Identify which cell holds the provided text, then report its (X, Y) central coordinate. 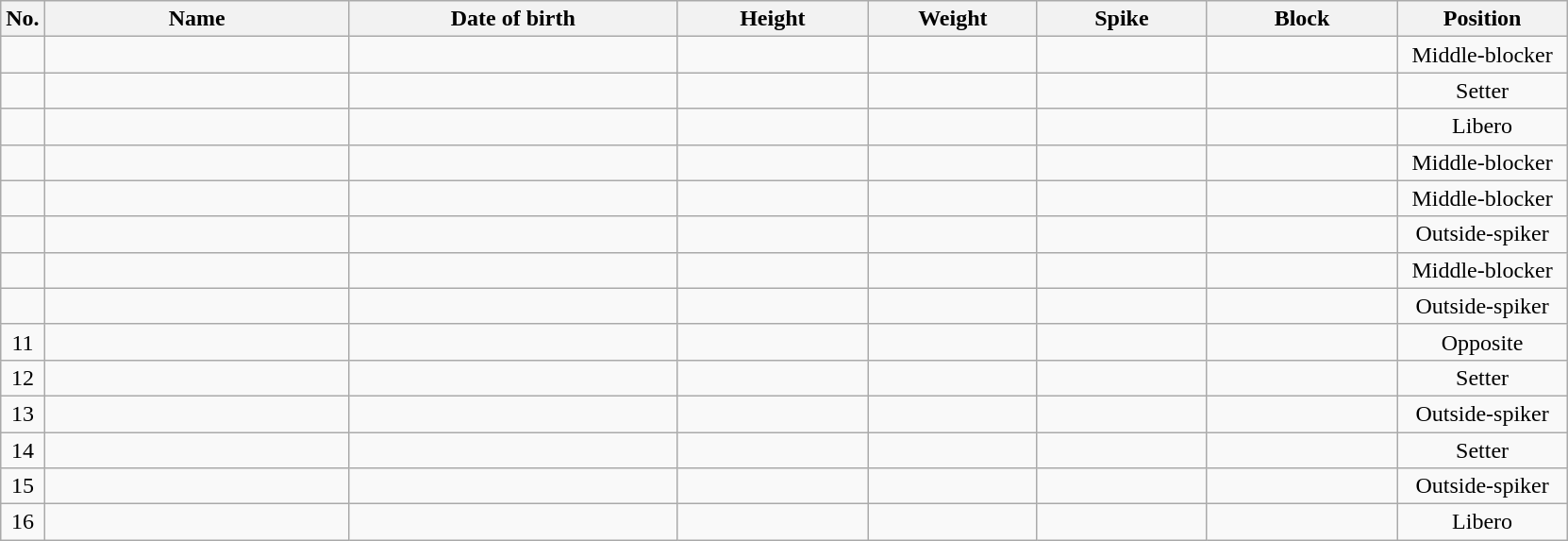
Opposite (1483, 342)
Spike (1121, 19)
Height (772, 19)
Date of birth (513, 19)
12 (23, 378)
Position (1483, 19)
13 (23, 414)
15 (23, 486)
Name (196, 19)
14 (23, 450)
Weight (953, 19)
Block (1302, 19)
No. (23, 19)
16 (23, 522)
11 (23, 342)
